Detect which cell encompasses the target text, then output its (x, y) center coordinate. 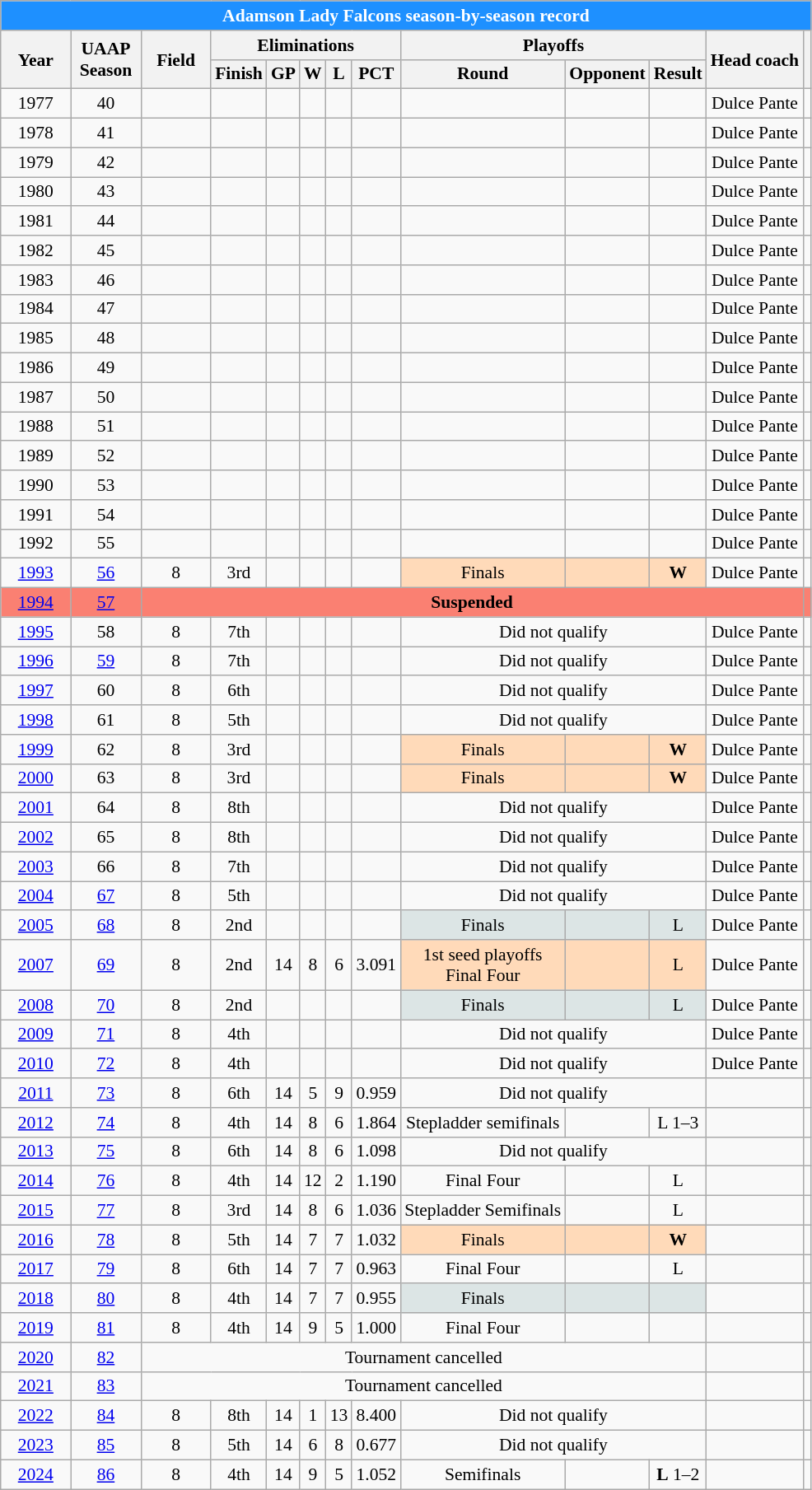
43 (105, 192)
47 (105, 309)
81 (105, 1328)
1993 (36, 573)
56 (105, 573)
70 (105, 1005)
1986 (36, 368)
1982 (36, 250)
Field (176, 59)
Opponent (608, 74)
2 (339, 1181)
1.036 (376, 1211)
1980 (36, 192)
0.959 (376, 1093)
2001 (36, 808)
0.955 (376, 1299)
60 (105, 691)
1990 (36, 485)
45 (105, 250)
51 (105, 427)
2018 (36, 1299)
1985 (36, 339)
1979 (36, 162)
67 (105, 896)
13 (339, 1416)
1989 (36, 456)
1995 (36, 632)
1.052 (376, 1474)
2010 (36, 1064)
2012 (36, 1123)
75 (105, 1151)
76 (105, 1181)
2004 (36, 896)
1988 (36, 427)
63 (105, 778)
GP (283, 74)
1997 (36, 691)
Finish (239, 74)
2008 (36, 1005)
50 (105, 397)
77 (105, 1211)
72 (105, 1064)
2007 (36, 965)
2017 (36, 1269)
2011 (36, 1093)
3.091 (376, 965)
64 (105, 808)
Semifinals (483, 1474)
41 (105, 133)
85 (105, 1446)
66 (105, 866)
L 1–2 (679, 1474)
74 (105, 1123)
62 (105, 750)
Playoffs (553, 45)
Suspended (472, 603)
61 (105, 720)
2016 (36, 1240)
Stepladder semifinals (483, 1123)
40 (105, 104)
1981 (36, 222)
PCT (376, 74)
82 (105, 1357)
86 (105, 1474)
46 (105, 280)
2015 (36, 1211)
2021 (36, 1386)
1.098 (376, 1151)
1987 (36, 397)
1.864 (376, 1123)
12 (313, 1181)
1996 (36, 661)
1.000 (376, 1328)
1991 (36, 515)
0.963 (376, 1269)
78 (105, 1240)
1 (313, 1416)
1.190 (376, 1181)
83 (105, 1386)
2013 (36, 1151)
84 (105, 1416)
1983 (36, 280)
Result (679, 74)
52 (105, 456)
54 (105, 515)
55 (105, 544)
69 (105, 965)
73 (105, 1093)
71 (105, 1035)
2009 (36, 1035)
59 (105, 661)
1977 (36, 104)
1.032 (376, 1240)
1999 (36, 750)
58 (105, 632)
2022 (36, 1416)
Year (36, 59)
0.677 (376, 1446)
42 (105, 162)
L 1–3 (679, 1123)
2019 (36, 1328)
2002 (36, 838)
57 (105, 603)
44 (105, 222)
2020 (36, 1357)
2024 (36, 1474)
UAAP Season (105, 59)
Eliminations (306, 45)
1984 (36, 309)
1994 (36, 603)
2000 (36, 778)
1998 (36, 720)
2023 (36, 1446)
48 (105, 339)
1978 (36, 133)
2005 (36, 926)
1992 (36, 544)
79 (105, 1269)
2014 (36, 1181)
Head coach (754, 59)
Round (483, 74)
2003 (36, 866)
8.400 (376, 1416)
1st seed playoffsFinal Four (483, 965)
65 (105, 838)
53 (105, 485)
Stepladder Semifinals (483, 1211)
68 (105, 926)
80 (105, 1299)
49 (105, 368)
Adamson Lady Falcons season-by-season record (407, 16)
